Find where the given text appears and provide that cell's center as [X, Y] coordinate. 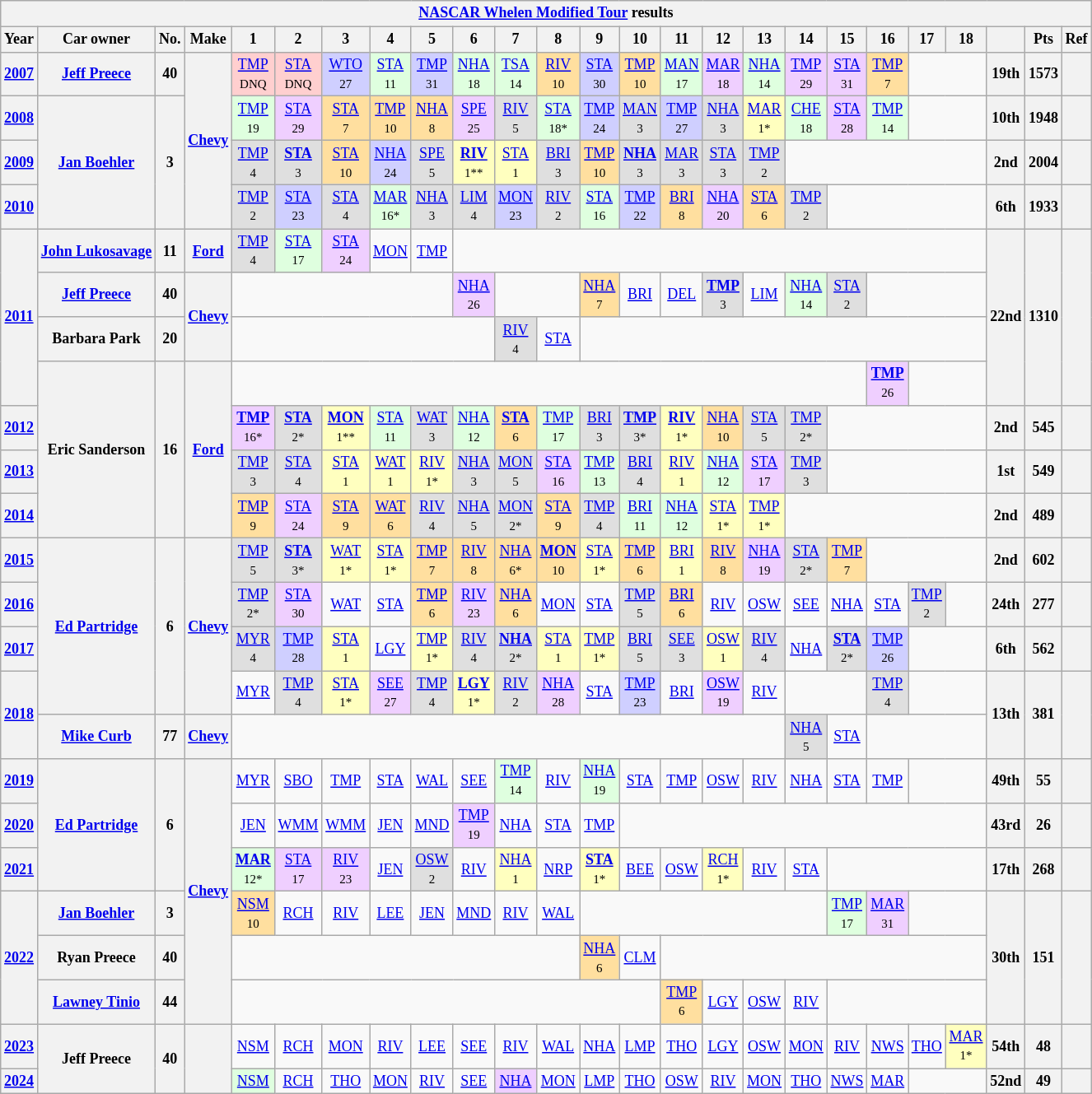
562 [1044, 649]
2015 [20, 560]
LGY1* [474, 692]
20 [170, 339]
MON10 [558, 560]
Car owner [96, 40]
Year [20, 40]
13 [764, 40]
NHA24 [390, 162]
2016 [20, 604]
2008 [20, 119]
NSM10 [254, 914]
SBO [298, 781]
14 [805, 40]
Ref [1076, 40]
2013 [20, 472]
55 [1044, 781]
No. [170, 40]
1st [1006, 472]
WAT3 [432, 427]
NHA2* [516, 649]
Eric Sanderson [96, 449]
STA23 [298, 207]
STA2 [847, 295]
19th [1006, 74]
Pts [1044, 40]
TMP22 [641, 207]
BEE [641, 869]
BRI6 [682, 604]
2021 [20, 869]
CHE18 [805, 119]
STA10 [346, 162]
TMP16* [254, 427]
Make [208, 40]
STA5 [764, 427]
30th [1006, 958]
49th [1006, 781]
TMP23 [641, 692]
2007 [20, 74]
52nd [1006, 1082]
OSW2 [432, 869]
SEE3 [682, 649]
WAT [346, 604]
TMP24 [600, 119]
1948 [1044, 119]
RIV10 [558, 74]
MAR31 [888, 914]
NHA8 [432, 119]
24th [1006, 604]
RIV5 [516, 119]
54th [1006, 1046]
MAN3 [641, 119]
STA28 [847, 119]
WAT6 [390, 516]
TMP29 [805, 74]
1310 [1044, 318]
18 [966, 40]
2004 [1044, 162]
MAR18 [723, 74]
151 [1044, 958]
MON23 [516, 207]
RIV1 [682, 472]
10 [641, 40]
12 [723, 40]
17th [1006, 869]
77 [170, 737]
1933 [1044, 207]
Mike Curb [96, 737]
DEL [682, 295]
2011 [20, 318]
RIV1** [474, 162]
STA31 [847, 74]
STADNQ [298, 74]
268 [1044, 869]
NHA7 [600, 295]
4 [390, 40]
NHA10 [723, 427]
17 [926, 40]
2012 [20, 427]
15 [847, 40]
SPE25 [474, 119]
26 [1044, 826]
2 [298, 40]
13th [1006, 715]
MYR4 [254, 649]
MAR3 [682, 162]
277 [1044, 604]
STA18* [558, 119]
48 [1044, 1046]
1573 [1044, 74]
10th [1006, 119]
LIM [764, 295]
NHA18 [474, 74]
489 [1044, 516]
MAR [888, 1082]
Barbara Park [96, 339]
MON5 [516, 472]
BRI11 [641, 516]
8 [558, 40]
CLM [641, 958]
2009 [20, 162]
TMPDNQ [254, 74]
2023 [20, 1046]
STA29 [298, 119]
TMP27 [682, 119]
OSW19 [723, 692]
2024 [20, 1082]
602 [1044, 560]
2019 [20, 781]
TSA14 [516, 74]
BRI5 [641, 649]
44 [170, 1002]
WTO27 [346, 74]
TMP9 [254, 516]
381 [1044, 715]
John Lukosavage [96, 251]
2020 [20, 826]
STA3* [298, 560]
9 [600, 40]
2018 [20, 715]
MAR12* [254, 869]
Lawney Tinio [96, 1002]
2010 [20, 207]
Ryan Preece [96, 958]
NHA6* [516, 560]
WAT1 [390, 472]
NHA20 [723, 207]
BRI8 [682, 207]
SEE27 [390, 692]
TMP13 [600, 472]
RCH1* [723, 869]
BRI4 [641, 472]
49 [1044, 1082]
549 [1044, 472]
STA7 [346, 119]
TMP28 [298, 649]
NHA28 [558, 692]
NRP [558, 869]
2022 [20, 958]
LIM4 [474, 207]
NASCAR Whelen Modified Tour results [546, 13]
OSW1 [723, 649]
MAR16* [390, 207]
WAT1* [346, 560]
MON1** [346, 427]
BRI1 [682, 560]
TMP31 [432, 74]
MON2* [516, 516]
43rd [1006, 826]
1 [254, 40]
22nd [1006, 318]
SPE5 [432, 162]
MAN17 [682, 74]
TMP3* [641, 427]
2014 [20, 516]
NHA26 [474, 295]
545 [1044, 427]
2017 [20, 649]
7 [516, 40]
NHA1 [516, 869]
5 [432, 40]
